Identify which cell holds the provided text, then report its [X, Y] central coordinate. 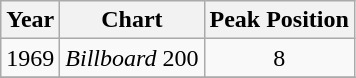
Chart [132, 20]
8 [279, 58]
Billboard 200 [132, 58]
1969 [30, 58]
Year [30, 20]
Peak Position [279, 20]
